Search for the cell housing the specified text and yield its (x, y) center coordinate. 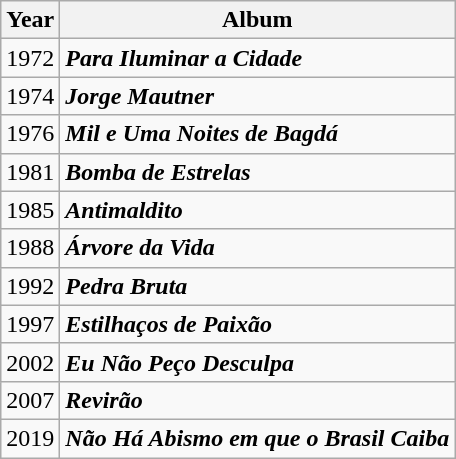
1972 (30, 58)
Mil e Uma Noites de Bagdá (258, 134)
2019 (30, 438)
1997 (30, 324)
2007 (30, 400)
1981 (30, 172)
1992 (30, 286)
Antimaldito (258, 210)
Não Há Abismo em que o Brasil Caiba (258, 438)
Para Iluminar a Cidade (258, 58)
1988 (30, 248)
Estilhaços de Paixão (258, 324)
Revirão (258, 400)
Jorge Mautner (258, 96)
1974 (30, 96)
Year (30, 20)
2002 (30, 362)
Bomba de Estrelas (258, 172)
1976 (30, 134)
Eu Não Peço Desculpa (258, 362)
Album (258, 20)
1985 (30, 210)
Pedra Bruta (258, 286)
Árvore da Vida (258, 248)
